For the text-containing cell, return its midpoint in [x, y] coordinate format. 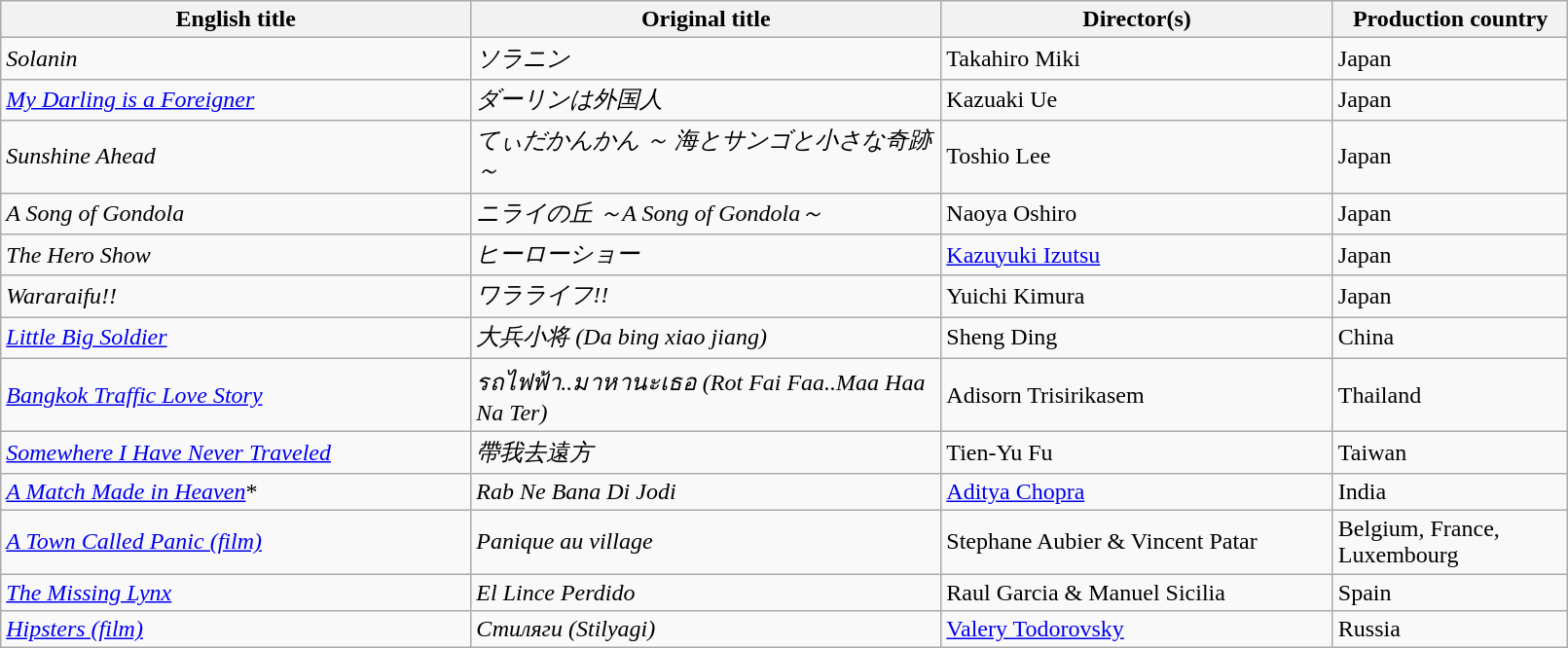
รถไฟฟ้า..มาหานะเธอ (Rot Fai Faa..Maa Haa Na Ter) [707, 395]
Kazuaki Ue [1137, 99]
Rab Ne Bana Di Jodi [707, 491]
The Missing Lynx [236, 593]
Production country [1450, 19]
Stephane Aubier & Vincent Patar [1137, 541]
Original title [707, 19]
帶我去遠方 [707, 453]
Russia [1450, 630]
English title [236, 19]
Raul Garcia & Manuel Sicilia [1137, 593]
Sunshine Ahead [236, 157]
Little Big Soldier [236, 339]
Aditya Chopra [1137, 491]
Takahiro Miki [1137, 58]
Tien-Yu Fu [1137, 453]
Toshio Lee [1137, 157]
A Match Made in Heaven* [236, 491]
Valery Todorovsky [1137, 630]
ソラニン [707, 58]
Hipsters (film) [236, 630]
Belgium, France, Luxembourg [1450, 541]
El Lince Perdido [707, 593]
てぃだかんかん ～ 海とサンゴと小さな奇跡～ [707, 157]
Somewhere I Have Never Traveled [236, 453]
The Hero Show [236, 255]
Wararaifu!! [236, 296]
Solanin [236, 58]
Kazuyuki Izutsu [1137, 255]
ニライの丘 ～A Song of Gondola～ [707, 214]
Panique au village [707, 541]
Director(s) [1137, 19]
Taiwan [1450, 453]
A Song of Gondola [236, 214]
Naoya Oshiro [1137, 214]
Thailand [1450, 395]
大兵小将 (Da bing xiao jiang) [707, 339]
Yuichi Kimura [1137, 296]
India [1450, 491]
China [1450, 339]
Sheng Ding [1137, 339]
A Town Called Panic (film) [236, 541]
ワラライフ!! [707, 296]
ダーリンは外国人 [707, 99]
My Darling is a Foreigner [236, 99]
Adisorn Trisirikasem [1137, 395]
ヒーローショー [707, 255]
Spain [1450, 593]
Bangkok Traffic Love Story [236, 395]
Стиляги (Stilyagi) [707, 630]
